Provide the [X, Y] coordinate of the cell's center where the given text is located.  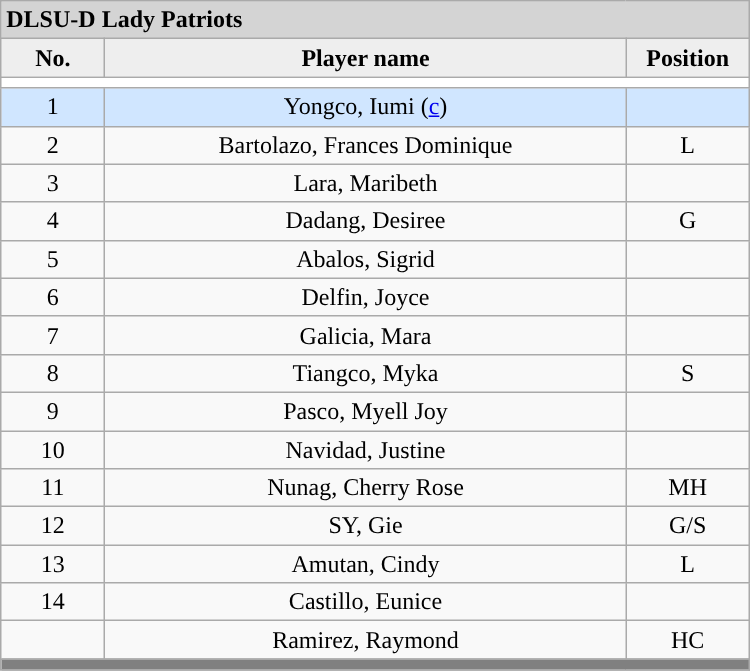
5 [53, 259]
4 [53, 221]
Position [688, 58]
Galicia, Mara [366, 335]
HC [688, 640]
Pasco, Myell Joy [366, 411]
Amutan, Cindy [366, 564]
10 [53, 449]
1 [53, 107]
Tiangco, Myka [366, 373]
SY, Gie [366, 526]
Navidad, Justine [366, 449]
Abalos, Sigrid [366, 259]
MH [688, 488]
G/S [688, 526]
12 [53, 526]
3 [53, 183]
Nunag, Cherry Rose [366, 488]
11 [53, 488]
S [688, 373]
Dadang, Desiree [366, 221]
8 [53, 373]
6 [53, 297]
9 [53, 411]
Lara, Maribeth [366, 183]
14 [53, 602]
Yongco, Iumi (c) [366, 107]
Player name [366, 58]
No. [53, 58]
Ramirez, Raymond [366, 640]
Bartolazo, Frances Dominique [366, 145]
Castillo, Eunice [366, 602]
7 [53, 335]
G [688, 221]
13 [53, 564]
Delfin, Joyce [366, 297]
2 [53, 145]
DLSU-D Lady Patriots [375, 20]
